Locate the cell with the specified text and output its [x, y] center coordinate. 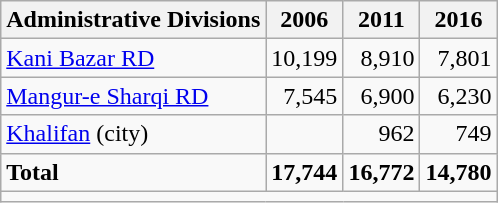
8,910 [382, 58]
749 [458, 134]
14,780 [458, 172]
Administrative Divisions [134, 20]
6,900 [382, 96]
10,199 [304, 58]
17,744 [304, 172]
7,545 [304, 96]
16,772 [382, 172]
Kani Bazar RD [134, 58]
6,230 [458, 96]
Total [134, 172]
Mangur-e Sharqi RD [134, 96]
2016 [458, 20]
7,801 [458, 58]
2006 [304, 20]
2011 [382, 20]
962 [382, 134]
Khalifan (city) [134, 134]
